For the text-containing cell, return its midpoint in [X, Y] coordinate format. 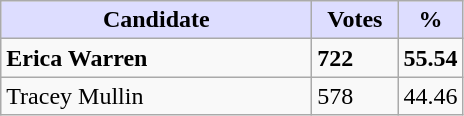
% [430, 20]
Candidate [156, 20]
Tracey Mullin [156, 96]
Erica Warren [156, 58]
55.54 [430, 58]
578 [355, 96]
Votes [355, 20]
44.46 [430, 96]
722 [355, 58]
